Find where the given text appears and provide that cell's center as (x, y) coordinate. 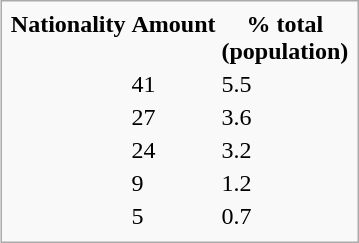
5 (174, 216)
24 (174, 150)
3.2 (285, 150)
1.2 (285, 183)
% total(population) (285, 38)
41 (174, 84)
5.5 (285, 84)
3.6 (285, 117)
Amount (174, 38)
0.7 (285, 216)
9 (174, 183)
Nationality (68, 38)
27 (174, 117)
